Provide the (X, Y) coordinate of the cell's center where the given text is located.  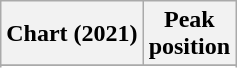
Chart (2021) (72, 34)
Peakposition (189, 34)
